Capture the cell that displays the provided text and extract its [X, Y] central coordinate. 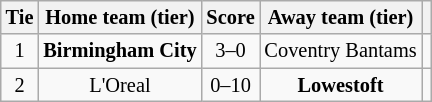
Away team (tier) [341, 17]
1 [20, 51]
Tie [20, 17]
Lowestoft [341, 85]
Home team (tier) [120, 17]
L'Oreal [120, 85]
Coventry Bantams [341, 51]
2 [20, 85]
Birmingham City [120, 51]
0–10 [231, 85]
Score [231, 17]
3–0 [231, 51]
